Search for the cell housing the specified text and yield its [x, y] center coordinate. 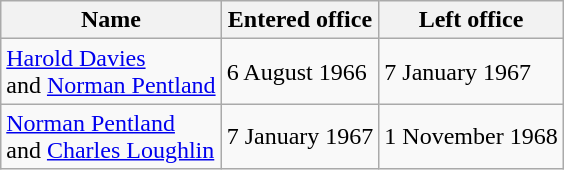
1 November 1968 [471, 136]
6 August 1966 [300, 72]
Entered office [300, 20]
Harold Davies and Norman Pentland [111, 72]
Left office [471, 20]
Norman Pentland and Charles Loughlin [111, 136]
Name [111, 20]
